Scan for the cell matching the given text and deliver its [x, y] coordinate at center. 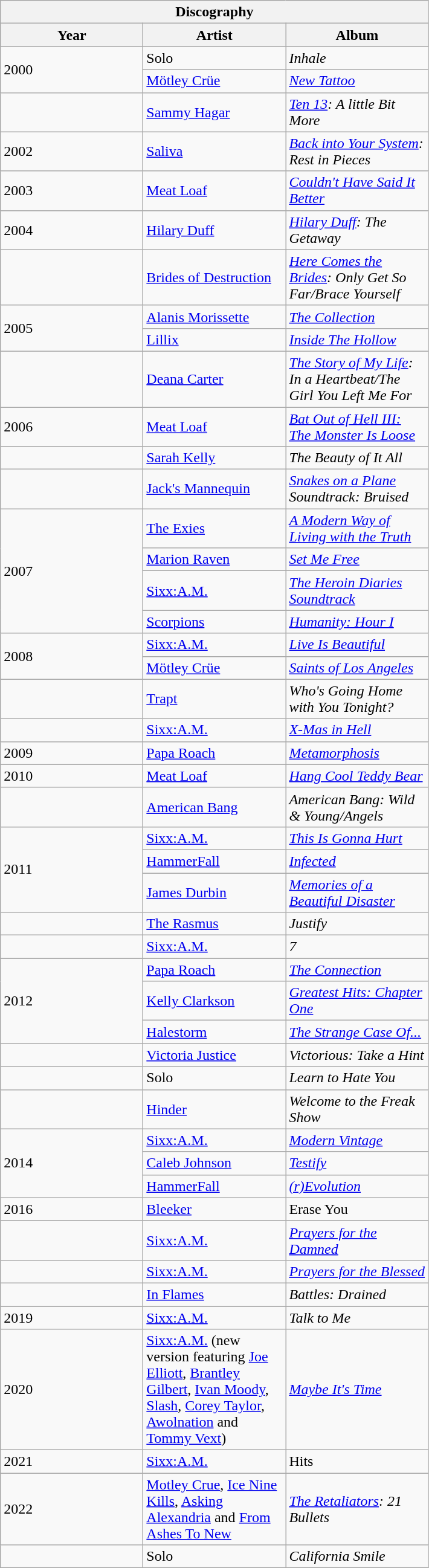
This Is Gonna Hurt [357, 838]
American Bang: Wild & Young/Angels [357, 807]
A Modern Way of Living with the Truth [357, 528]
Back into Your System: Rest in Pieces [357, 151]
New Tattoo [357, 81]
2020 [72, 1390]
The Rasmus [214, 924]
Trapt [214, 699]
2004 [72, 230]
2021 [72, 1462]
Infected [357, 861]
2006 [72, 427]
Sixx:A.M. (new version featuring Joe Elliott, Brantley Gilbert, Ivan Moody, Slash, Corey Taylor, Awolnation and Tommy Vext) [214, 1390]
Humanity: Hour I [357, 622]
Prayers for the Damned [357, 1240]
2003 [72, 191]
Snakes on a Plane Soundtrack: Bruised [357, 489]
2002 [72, 151]
Battles: Drained [357, 1294]
Learn to Hate You [357, 1078]
Talk to Me [357, 1318]
2011 [72, 869]
Set Me Free [357, 560]
Scorpions [214, 622]
Who's Going Home with You Tonight? [357, 699]
X-Mas in Hell [357, 730]
James Durbin [214, 892]
Greatest Hits: Chapter One [357, 1001]
Victoria Justice [214, 1055]
2019 [72, 1318]
2014 [72, 1163]
Year [72, 35]
7 [357, 947]
Motley Crue, Ice Nine Kills, Asking Alexandria and From Ashes To New [214, 1509]
The Connection [357, 970]
Memories of a Beautiful Disaster [357, 892]
Jack's Mannequin [214, 489]
The Collection [357, 317]
Lillix [214, 340]
2009 [72, 753]
Live Is Beautiful [357, 645]
Couldn't Have Said It Better [357, 191]
Ten 13: A little Bit More [357, 112]
2022 [72, 1509]
Discography [214, 12]
Prayers for the Blessed [357, 1271]
Marion Raven [214, 560]
Inside The Hollow [357, 340]
Hilary Duff [214, 230]
Modern Vintage [357, 1140]
Hilary Duff: The Getaway [357, 230]
2012 [72, 1001]
Bleeker [214, 1209]
(r)Evolution [357, 1186]
Saints of Los Angeles [357, 668]
Halestorm [214, 1032]
Brides of Destruction [214, 277]
Kelly Clarkson [214, 1001]
The Story of My Life: In a Heartbeat/The Girl You Left Me For [357, 379]
2005 [72, 328]
Hits [357, 1462]
California Smile [357, 1557]
2007 [72, 571]
In Flames [214, 1294]
Victorious: Take a Hint [357, 1055]
Caleb Johnson [214, 1163]
Saliva [214, 151]
Here Comes the Brides: Only Get So Far/Brace Yourself [357, 277]
Sammy Hagar [214, 112]
Inhale [357, 58]
Erase You [357, 1209]
The Beauty of It All [357, 458]
The Exies [214, 528]
Hang Cool Teddy Bear [357, 776]
Artist [214, 35]
Sarah Kelly [214, 458]
Album [357, 35]
American Bang [214, 807]
2008 [72, 656]
2010 [72, 776]
2016 [72, 1209]
The Strange Case Of... [357, 1032]
The Retaliators: 21 Bullets [357, 1509]
Welcome to the Freak Show [357, 1109]
2000 [72, 69]
Bat Out of Hell III: The Monster Is Loose [357, 427]
The Heroin Diaries Soundtrack [357, 591]
Testify [357, 1163]
Hinder [214, 1109]
Alanis Morissette [214, 317]
Deana Carter [214, 379]
Metamorphosis [357, 753]
Maybe It's Time [357, 1390]
Justify [357, 924]
